Return [x, y] of the center of cell containing provided text 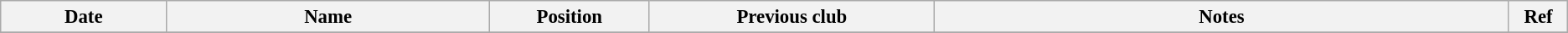
Position [570, 17]
Ref [1538, 17]
Notes [1222, 17]
Name [328, 17]
Date [84, 17]
Previous club [792, 17]
